For the text-containing cell, return its midpoint in (X, Y) coordinate format. 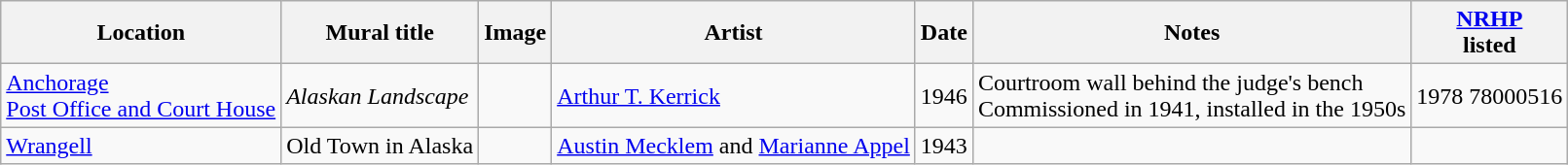
AnchoragePost Office and Court House (141, 95)
Courtroom wall behind the judge's bench Commissioned in 1941, installed in the 1950s (1191, 95)
Old Town in Alaska (380, 146)
Arthur T. Kerrick (734, 95)
Artist (734, 33)
1946 (944, 95)
1943 (944, 146)
1978 78000516 (1489, 95)
NRHPlisted (1489, 33)
Notes (1191, 33)
Alaskan Landscape (380, 95)
Location (141, 33)
Austin Mecklem and Marianne Appel (734, 146)
Date (944, 33)
Image (516, 33)
Wrangell (141, 146)
Mural title (380, 33)
